For the text-containing cell, return its midpoint in [x, y] coordinate format. 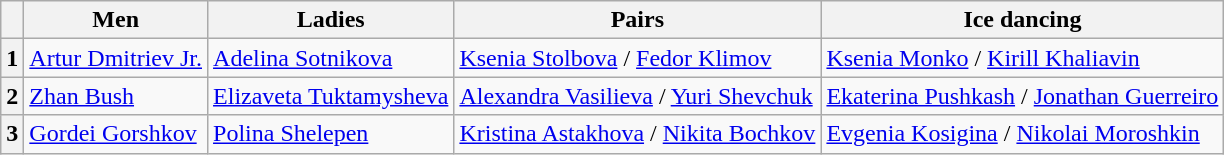
Polina Shelepen [331, 134]
Ice dancing [1022, 20]
Ksenia Stolbova / Fedor Klimov [638, 58]
Ksenia Monko / Kirill Khaliavin [1022, 58]
Elizaveta Tuktamysheva [331, 96]
Alexandra Vasilieva / Yuri Shevchuk [638, 96]
Artur Dmitriev Jr. [116, 58]
Adelina Sotnikova [331, 58]
Ladies [331, 20]
Gordei Gorshkov [116, 134]
Evgenia Kosigina / Nikolai Moroshkin [1022, 134]
1 [12, 58]
Pairs [638, 20]
Zhan Bush [116, 96]
2 [12, 96]
Ekaterina Pushkash / Jonathan Guerreiro [1022, 96]
3 [12, 134]
Kristina Astakhova / Nikita Bochkov [638, 134]
Men [116, 20]
